Capture the cell that displays the provided text and extract its (X, Y) central coordinate. 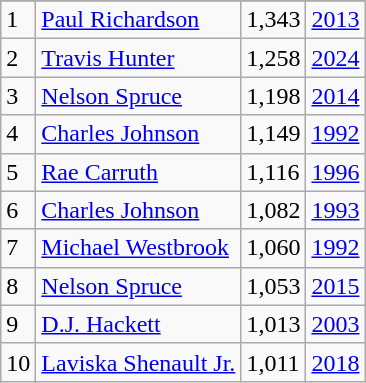
Travis Hunter (138, 58)
7 (18, 248)
5 (18, 172)
2018 (336, 362)
4 (18, 134)
9 (18, 324)
6 (18, 210)
Paul Richardson (138, 20)
D.J. Hackett (138, 324)
2015 (336, 286)
1 (18, 20)
1996 (336, 172)
1,082 (274, 210)
1,060 (274, 248)
2014 (336, 96)
2024 (336, 58)
3 (18, 96)
2013 (336, 20)
2003 (336, 324)
1,149 (274, 134)
1993 (336, 210)
2 (18, 58)
1,258 (274, 58)
Rae Carruth (138, 172)
1,013 (274, 324)
1,343 (274, 20)
1,198 (274, 96)
Laviska Shenault Jr. (138, 362)
1,053 (274, 286)
8 (18, 286)
1,011 (274, 362)
1,116 (274, 172)
10 (18, 362)
Michael Westbrook (138, 248)
